Capture the cell that displays the provided text and extract its (X, Y) central coordinate. 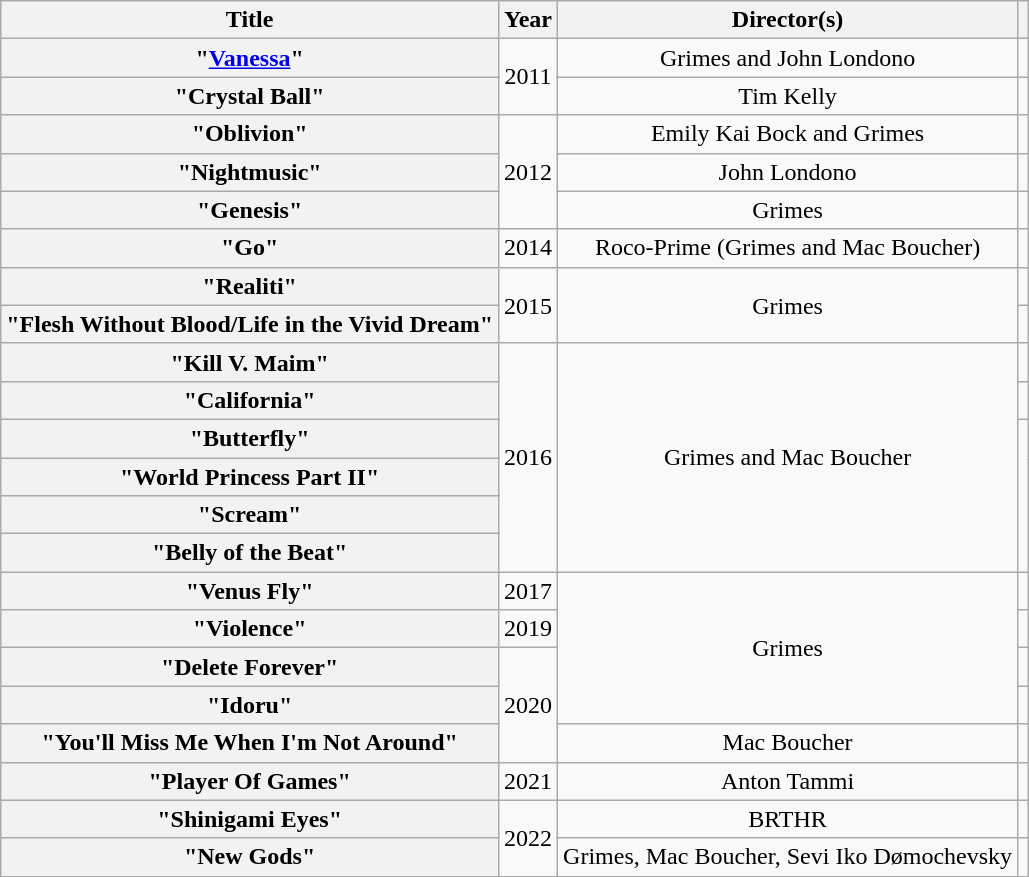
"Nightmusic" (250, 172)
Mac Boucher (788, 743)
"Genesis" (250, 210)
"Player Of Games" (250, 781)
Year (528, 20)
"Oblivion" (250, 134)
"Crystal Ball" (250, 96)
Tim Kelly (788, 96)
2011 (528, 77)
Anton Tammi (788, 781)
"California" (250, 400)
2014 (528, 248)
2020 (528, 705)
John Londono (788, 172)
Director(s) (788, 20)
"New Gods" (250, 857)
Grimes, Mac Boucher, Sevi Iko Dømochevsky (788, 857)
"Scream" (250, 515)
"Flesh Without Blood/Life in the Vivid Dream" (250, 324)
"Belly of the Beat" (250, 553)
"Venus Fly" (250, 591)
"Go" (250, 248)
"Realiti" (250, 286)
"Violence" (250, 629)
Title (250, 20)
BRTHR (788, 819)
2022 (528, 838)
2012 (528, 172)
"Delete Forever" (250, 667)
Grimes and John Londono (788, 58)
Grimes and Mac Boucher (788, 457)
2019 (528, 629)
"Butterfly" (250, 438)
"Vanessa" (250, 58)
Emily Kai Bock and Grimes (788, 134)
"Shinigami Eyes" (250, 819)
2021 (528, 781)
2015 (528, 305)
"Kill V. Maim" (250, 362)
2016 (528, 457)
2017 (528, 591)
Roco-Prime (Grimes and Mac Boucher) (788, 248)
"You'll Miss Me When I'm Not Around" (250, 743)
"World Princess Part II" (250, 477)
"Idoru" (250, 705)
